Search for the cell housing the specified text and yield its [X, Y] center coordinate. 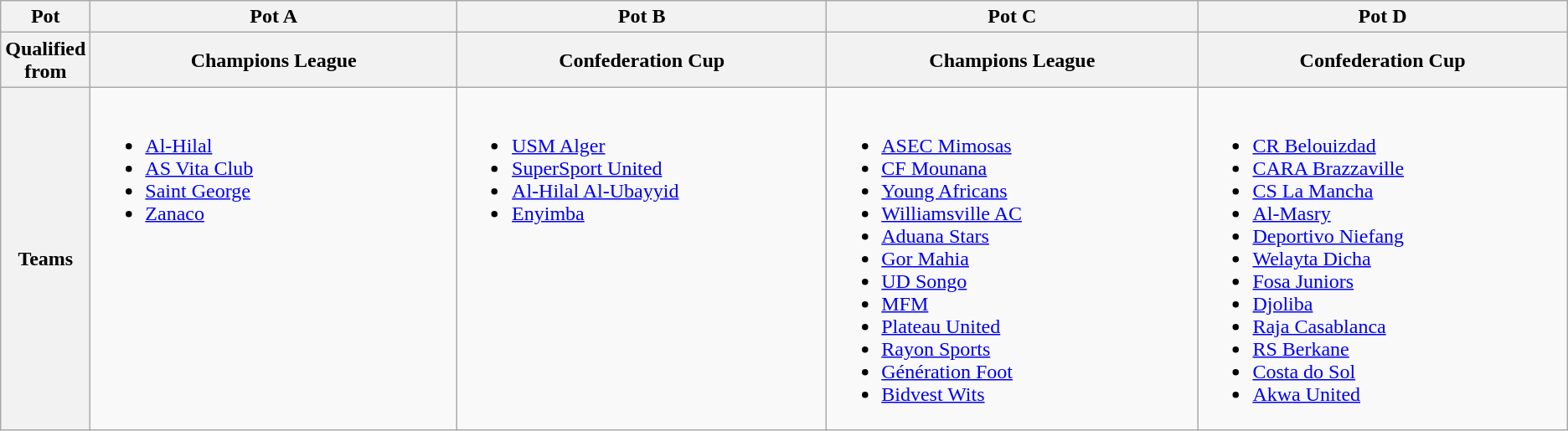
USM Alger SuperSport United Al-Hilal Al-Ubayyid Enyimba [642, 259]
Qualified from [45, 60]
Teams [45, 259]
Pot [45, 17]
Pot D [1382, 17]
Pot C [1012, 17]
Pot B [642, 17]
ASEC Mimosas CF Mounana Young Africans Williamsville AC Aduana Stars Gor Mahia UD Songo MFM Plateau United Rayon Sports Génération Foot Bidvest Wits [1012, 259]
Al-Hilal AS Vita Club Saint George Zanaco [274, 259]
Pot A [274, 17]
